Detect which cell encompasses the target text, then output its (X, Y) center coordinate. 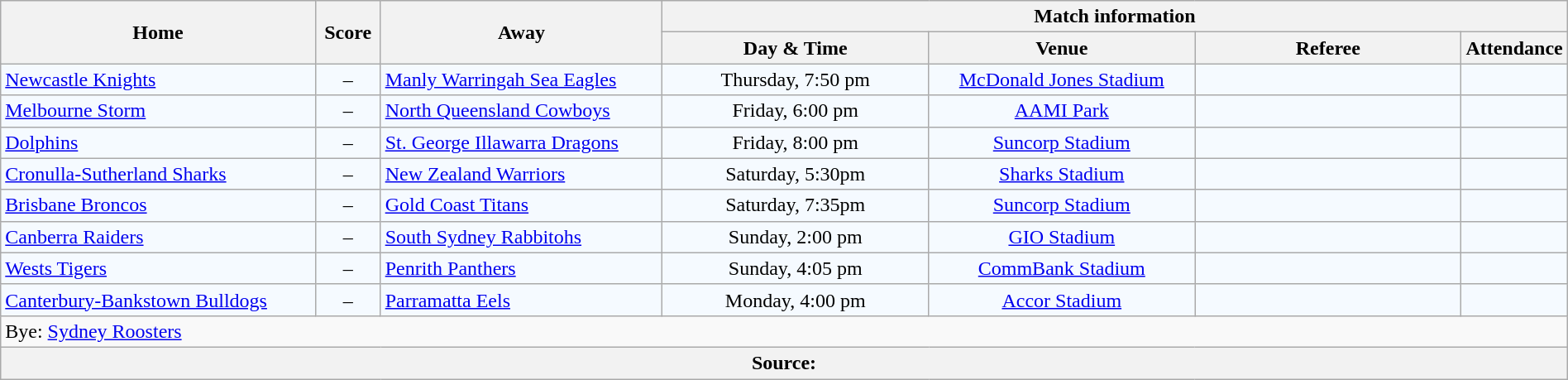
Canberra Raiders (159, 237)
Score (347, 32)
GIO Stadium (1062, 237)
Friday, 6:00 pm (796, 111)
Saturday, 5:30pm (796, 174)
Source: (784, 363)
McDonald Jones Stadium (1062, 79)
Match information (1115, 17)
Referee (1328, 48)
Accor Stadium (1062, 300)
Melbourne Storm (159, 111)
Away (521, 32)
Gold Coast Titans (521, 205)
Home (159, 32)
Bye: Sydney Roosters (784, 331)
Sunday, 2:00 pm (796, 237)
Saturday, 7:35pm (796, 205)
Thursday, 7:50 pm (796, 79)
AAMI Park (1062, 111)
Sharks Stadium (1062, 174)
North Queensland Cowboys (521, 111)
Venue (1062, 48)
Brisbane Broncos (159, 205)
Day & Time (796, 48)
Canterbury-Bankstown Bulldogs (159, 300)
Newcastle Knights (159, 79)
South Sydney Rabbitohs (521, 237)
Wests Tigers (159, 268)
Monday, 4:00 pm (796, 300)
Sunday, 4:05 pm (796, 268)
CommBank Stadium (1062, 268)
New Zealand Warriors (521, 174)
Manly Warringah Sea Eagles (521, 79)
Dolphins (159, 142)
St. George Illawarra Dragons (521, 142)
Penrith Panthers (521, 268)
Friday, 8:00 pm (796, 142)
Parramatta Eels (521, 300)
Attendance (1514, 48)
Cronulla-Sutherland Sharks (159, 174)
